Return (X, Y) of the center of cell containing provided text 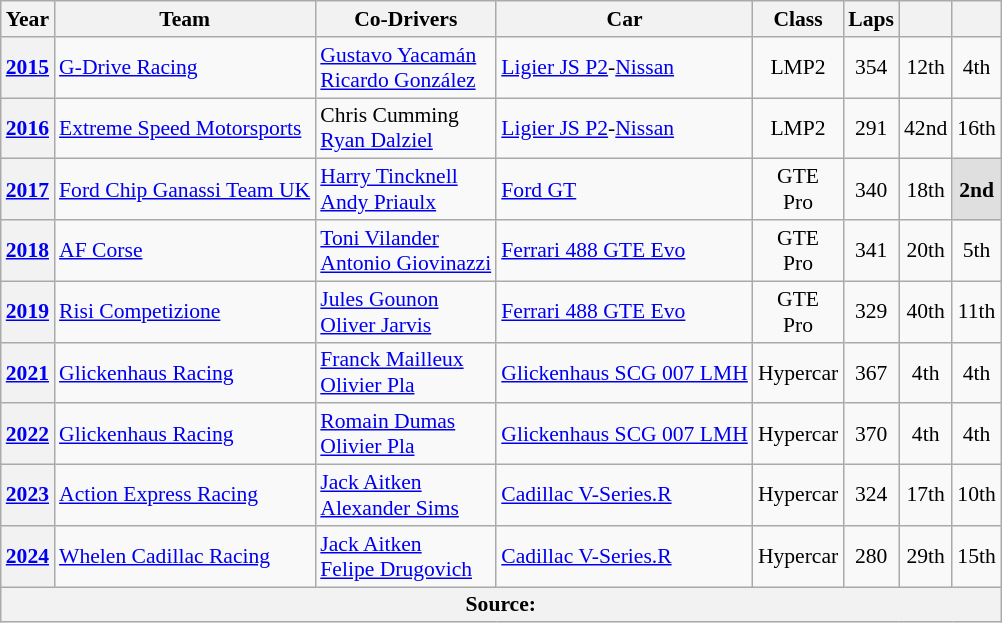
18th (926, 190)
Franck Mailleux Olivier Pla (406, 372)
Ford GT (624, 190)
15th (976, 556)
42nd (926, 128)
Jack Aitken Felipe Drugovich (406, 556)
Jules Gounon Oliver Jarvis (406, 312)
Source: (501, 605)
20th (926, 250)
16th (976, 128)
291 (871, 128)
2016 (28, 128)
2019 (28, 312)
2nd (976, 190)
370 (871, 434)
Toni Vilander Antonio Giovinazzi (406, 250)
Action Express Racing (184, 496)
2021 (28, 372)
Risi Competizione (184, 312)
Ford Chip Ganassi Team UK (184, 190)
2017 (28, 190)
Romain Dumas Olivier Pla (406, 434)
341 (871, 250)
Class (798, 19)
Extreme Speed Motorsports (184, 128)
11th (976, 312)
367 (871, 372)
5th (976, 250)
Team (184, 19)
17th (926, 496)
40th (926, 312)
Chris Cumming Ryan Dalziel (406, 128)
Car (624, 19)
G-Drive Racing (184, 68)
2022 (28, 434)
329 (871, 312)
29th (926, 556)
Harry Tincknell Andy Priaulx (406, 190)
10th (976, 496)
2024 (28, 556)
12th (926, 68)
2015 (28, 68)
324 (871, 496)
280 (871, 556)
Co-Drivers (406, 19)
Whelen Cadillac Racing (184, 556)
Laps (871, 19)
2023 (28, 496)
354 (871, 68)
Jack Aitken Alexander Sims (406, 496)
Year (28, 19)
340 (871, 190)
2018 (28, 250)
Gustavo Yacamán Ricardo González (406, 68)
AF Corse (184, 250)
